Output the [x, y] coordinate of the center of the cell containing the given text.  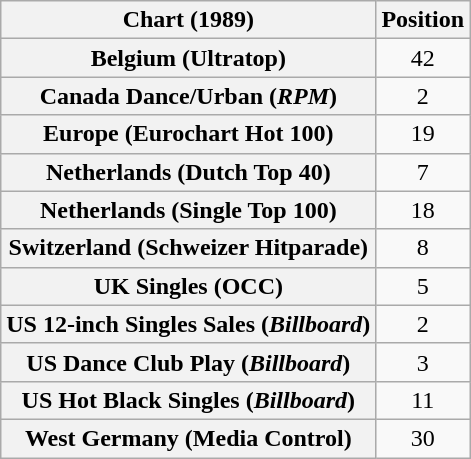
42 [423, 58]
US 12-inch Singles Sales (Billboard) [188, 324]
8 [423, 248]
US Dance Club Play (Billboard) [188, 362]
UK Singles (OCC) [188, 286]
Chart (1989) [188, 20]
Position [423, 20]
US Hot Black Singles (Billboard) [188, 400]
18 [423, 210]
Europe (Eurochart Hot 100) [188, 134]
Netherlands (Dutch Top 40) [188, 172]
11 [423, 400]
5 [423, 286]
Netherlands (Single Top 100) [188, 210]
30 [423, 438]
Canada Dance/Urban (RPM) [188, 96]
19 [423, 134]
Belgium (Ultratop) [188, 58]
West Germany (Media Control) [188, 438]
3 [423, 362]
7 [423, 172]
Switzerland (Schweizer Hitparade) [188, 248]
